Search for the cell housing the specified text and yield its [X, Y] center coordinate. 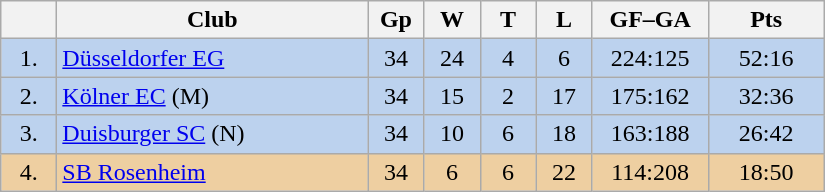
Kölner EC (M) [212, 96]
17 [564, 96]
18:50 [766, 172]
52:16 [766, 58]
18 [564, 134]
Gp [396, 20]
175:162 [650, 96]
Pts [766, 20]
1. [29, 58]
26:42 [766, 134]
15 [452, 96]
32:36 [766, 96]
T [508, 20]
4 [508, 58]
114:208 [650, 172]
224:125 [650, 58]
163:188 [650, 134]
SB Rosenheim [212, 172]
L [564, 20]
2 [508, 96]
Düsseldorfer EG [212, 58]
10 [452, 134]
Duisburger SC (N) [212, 134]
3. [29, 134]
4. [29, 172]
24 [452, 58]
22 [564, 172]
2. [29, 96]
GF–GA [650, 20]
Club [212, 20]
W [452, 20]
